Find where the given text appears and provide that cell's center as (X, Y) coordinate. 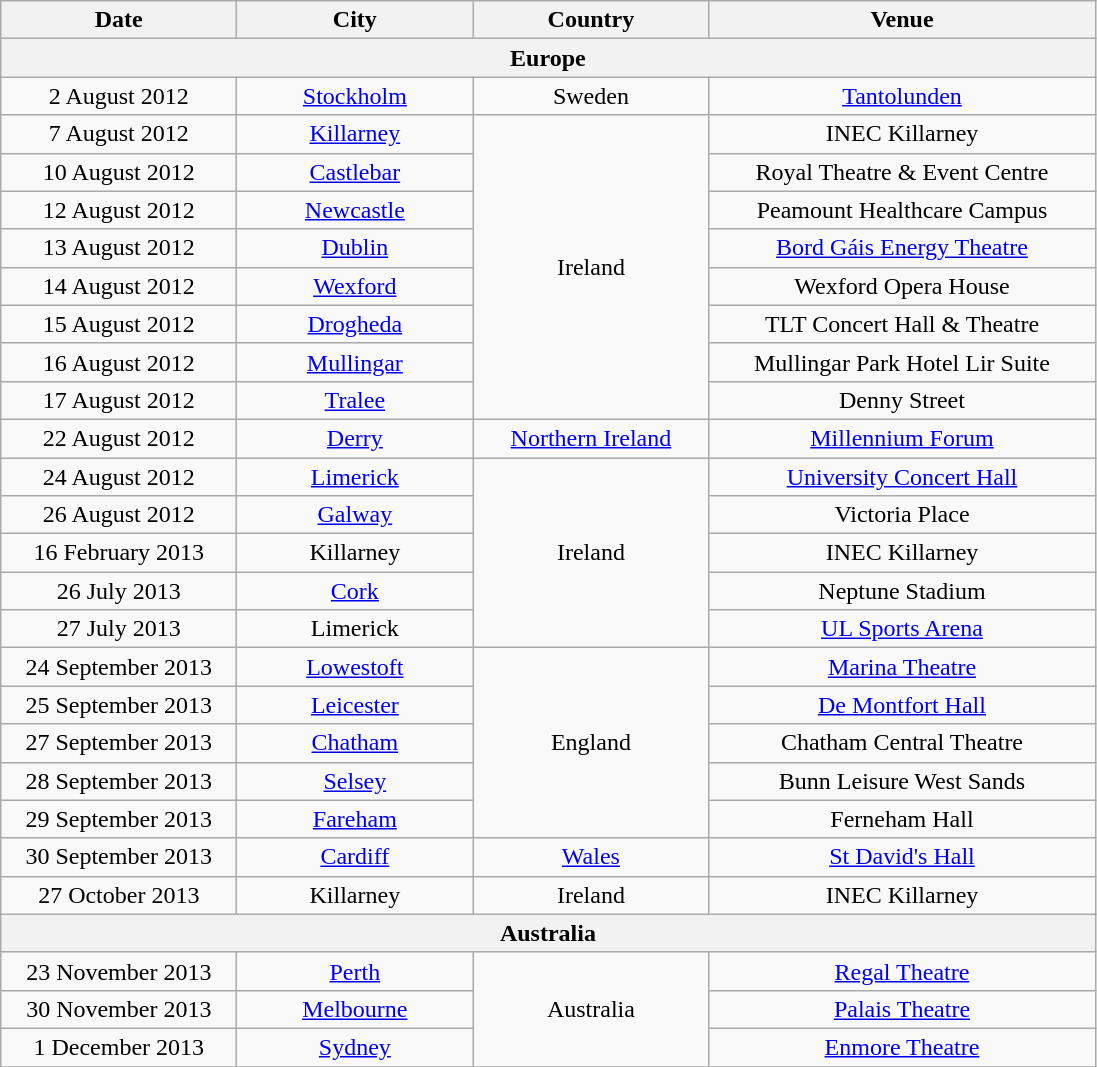
Europe (548, 58)
Perth (355, 971)
Date (119, 20)
23 November 2013 (119, 971)
27 October 2013 (119, 895)
15 August 2012 (119, 324)
Fareham (355, 819)
Peamount Healthcare Campus (902, 210)
Derry (355, 438)
Ferneham Hall (902, 819)
Marina Theatre (902, 667)
29 September 2013 (119, 819)
Neptune Stadium (902, 591)
UL Sports Arena (902, 629)
14 August 2012 (119, 286)
22 August 2012 (119, 438)
Royal Theatre & Event Centre (902, 172)
24 August 2012 (119, 477)
Drogheda (355, 324)
16 August 2012 (119, 362)
13 August 2012 (119, 248)
Palais Theatre (902, 1009)
Victoria Place (902, 515)
Wales (591, 857)
7 August 2012 (119, 134)
17 August 2012 (119, 400)
Bunn Leisure West Sands (902, 781)
1 December 2013 (119, 1047)
Cardiff (355, 857)
Tralee (355, 400)
De Montfort Hall (902, 705)
Lowestoft (355, 667)
Country (591, 20)
England (591, 743)
Northern Ireland (591, 438)
24 September 2013 (119, 667)
Melbourne (355, 1009)
City (355, 20)
Venue (902, 20)
26 August 2012 (119, 515)
Bord Gáis Energy Theatre (902, 248)
Wexford Opera House (902, 286)
30 November 2013 (119, 1009)
10 August 2012 (119, 172)
Galway (355, 515)
16 February 2013 (119, 553)
Selsey (355, 781)
Stockholm (355, 96)
Tantolunden (902, 96)
2 August 2012 (119, 96)
30 September 2013 (119, 857)
Newcastle (355, 210)
Dublin (355, 248)
Regal Theatre (902, 971)
27 September 2013 (119, 743)
Castlebar (355, 172)
Denny Street (902, 400)
Mullingar Park Hotel Lir Suite (902, 362)
Enmore Theatre (902, 1047)
Mullingar (355, 362)
28 September 2013 (119, 781)
Wexford (355, 286)
Sweden (591, 96)
25 September 2013 (119, 705)
12 August 2012 (119, 210)
26 July 2013 (119, 591)
Sydney (355, 1047)
Cork (355, 591)
Leicester (355, 705)
University Concert Hall (902, 477)
Chatham (355, 743)
TLT Concert Hall & Theatre (902, 324)
27 July 2013 (119, 629)
St David's Hall (902, 857)
Millennium Forum (902, 438)
Chatham Central Theatre (902, 743)
